From the cell containing the given text, extract its center point as [X, Y] coordinate. 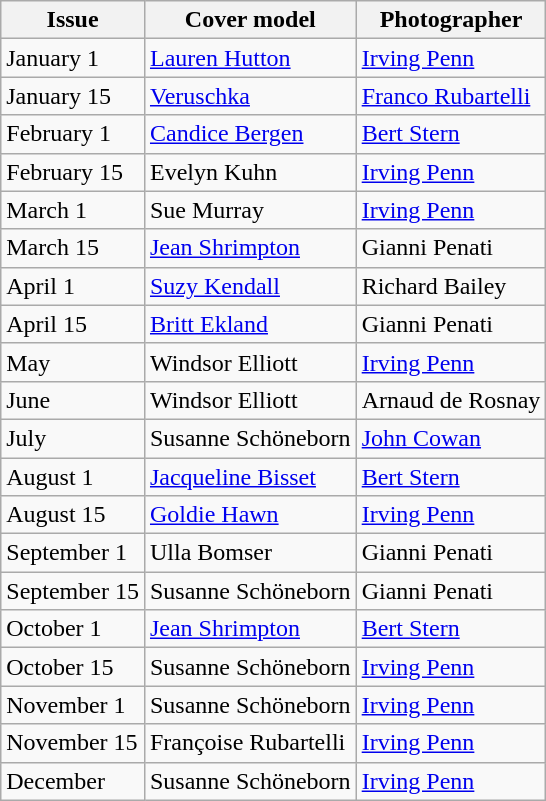
Lauren Hutton [250, 58]
March 1 [73, 210]
Evelyn Kuhn [250, 172]
August 15 [73, 515]
Jacqueline Bisset [250, 477]
Issue [73, 20]
Britt Ekland [250, 324]
Ulla Bomser [250, 553]
October 15 [73, 667]
Candice Bergen [250, 134]
November 15 [73, 743]
December [73, 781]
John Cowan [451, 438]
January 15 [73, 96]
Sue Murray [250, 210]
Veruschka [250, 96]
January 1 [73, 58]
June [73, 400]
Arnaud de Rosnay [451, 400]
February 15 [73, 172]
November 1 [73, 705]
September 15 [73, 591]
April 1 [73, 286]
Suzy Kendall [250, 286]
Richard Bailey [451, 286]
August 1 [73, 477]
Goldie Hawn [250, 515]
April 15 [73, 324]
March 15 [73, 248]
Photographer [451, 20]
July [73, 438]
May [73, 362]
October 1 [73, 629]
Françoise Rubartelli [250, 743]
Cover model [250, 20]
February 1 [73, 134]
September 1 [73, 553]
Franco Rubartelli [451, 96]
